Return the [X, Y] coordinate for the center point of the cell that contains the specified text.  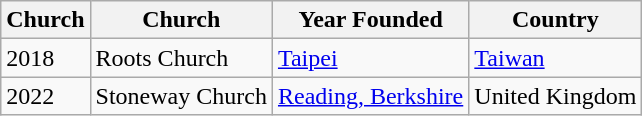
Taipei [370, 58]
Stoneway Church [181, 96]
United Kingdom [556, 96]
Year Founded [370, 20]
2018 [46, 58]
2022 [46, 96]
Country [556, 20]
Roots Church [181, 58]
Reading, Berkshire [370, 96]
Taiwan [556, 58]
